For the text-containing cell, return its midpoint in [x, y] coordinate format. 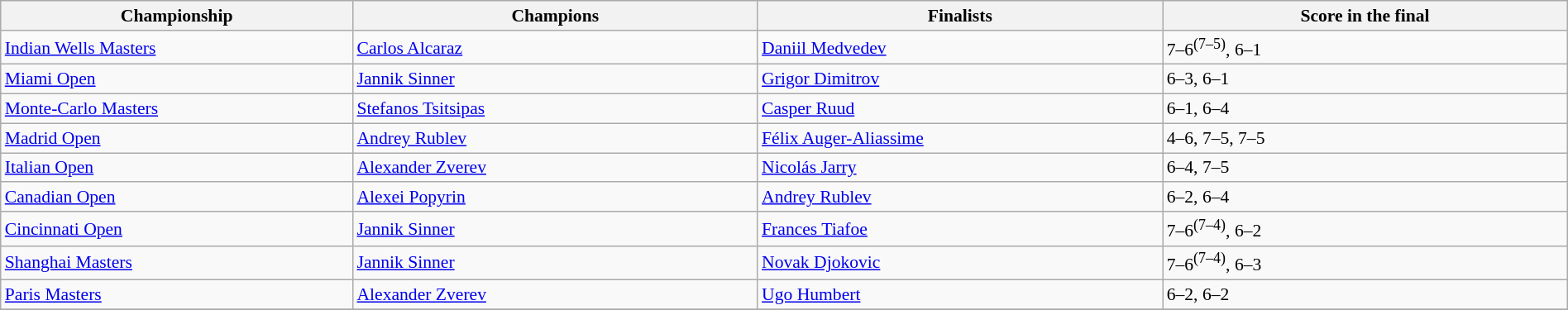
Paris Masters [177, 295]
Nicolás Jarry [960, 168]
Novak Djokovic [960, 263]
Championship [177, 16]
4–6, 7–5, 7–5 [1365, 138]
Ugo Humbert [960, 295]
Miami Open [177, 79]
7–6(7–4), 6–3 [1365, 263]
Félix Auger-Aliassime [960, 138]
Grigor Dimitrov [960, 79]
6–2, 6–4 [1365, 198]
7–6(7–4), 6–2 [1365, 228]
Score in the final [1365, 16]
Madrid Open [177, 138]
Shanghai Masters [177, 263]
Carlos Alcaraz [555, 48]
6–2, 6–2 [1365, 295]
Canadian Open [177, 198]
Italian Open [177, 168]
Casper Ruud [960, 109]
6–3, 6–1 [1365, 79]
Champions [555, 16]
Finalists [960, 16]
Alexei Popyrin [555, 198]
Cincinnati Open [177, 228]
Daniil Medvedev [960, 48]
Stefanos Tsitsipas [555, 109]
Monte-Carlo Masters [177, 109]
Indian Wells Masters [177, 48]
6–4, 7–5 [1365, 168]
Frances Tiafoe [960, 228]
7–6(7–5), 6–1 [1365, 48]
6–1, 6–4 [1365, 109]
